Scan for the cell matching the given text and deliver its [X, Y] coordinate at center. 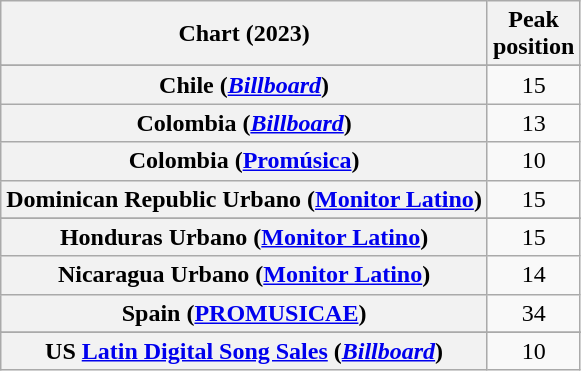
Dominican Republic Urbano (Monitor Latino) [244, 199]
14 [533, 275]
34 [533, 313]
Honduras Urbano (Monitor Latino) [244, 237]
Nicaragua Urbano (Monitor Latino) [244, 275]
Chile (Billboard) [244, 85]
Chart (2023) [244, 34]
13 [533, 123]
Peakposition [533, 34]
Colombia (Billboard) [244, 123]
US Latin Digital Song Sales (Billboard) [244, 351]
Colombia (Promúsica) [244, 161]
Spain (PROMUSICAE) [244, 313]
